Identify which cell holds the provided text, then report its (X, Y) central coordinate. 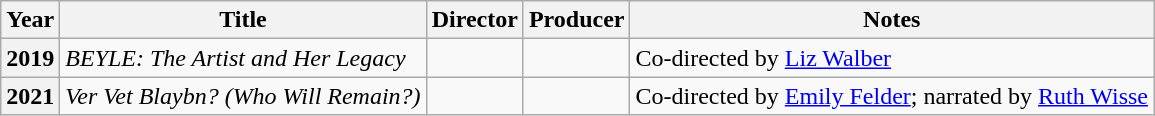
Producer (576, 20)
Notes (892, 20)
BEYLE: The Artist and Her Legacy (243, 58)
Ver Vet Blaybn? (Who Will Remain?) (243, 96)
Title (243, 20)
Co-directed by Emily Felder; narrated by Ruth Wisse (892, 96)
Year (30, 20)
Director (474, 20)
2019 (30, 58)
Co-directed by Liz Walber (892, 58)
2021 (30, 96)
